Return [X, Y] of the center of cell containing provided text 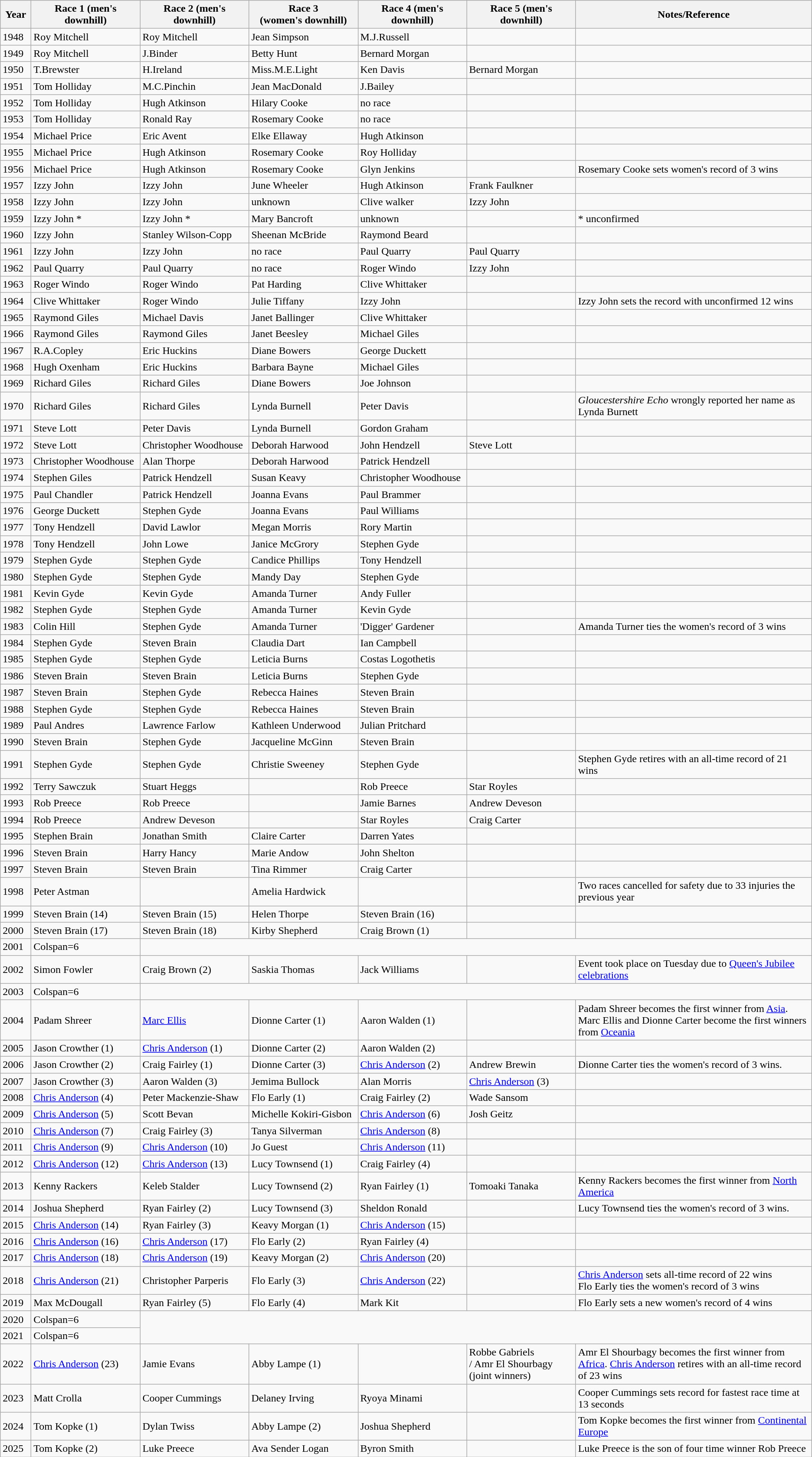
Glyn Jenkins [412, 169]
1967 [16, 350]
Craig Brown (2) [194, 969]
1963 [16, 285]
2023 [16, 1398]
Event took place on Tuesday due to Queen's Jubilee celebrations [694, 969]
Jonathan Smith [194, 836]
2014 [16, 1208]
1979 [16, 560]
1951 [16, 86]
Chris Anderson (21) [86, 1280]
Darren Yates [412, 836]
Gordon Graham [412, 428]
1999 [16, 914]
1987 [16, 692]
Jemima Bullock [304, 1081]
Ryan Fairley (1) [412, 1186]
Paul Chandler [86, 494]
Luke Preece is the son of four time winner Rob Preece [694, 1449]
Steven Brain (16) [412, 914]
2024 [16, 1426]
1998 [16, 892]
1948 [16, 37]
2006 [16, 1064]
Ava Sender Logan [304, 1449]
1997 [16, 869]
Amelia Hardwick [304, 892]
Claire Carter [304, 836]
2004 [16, 1020]
'Digger' Gardener [412, 626]
1968 [16, 367]
Mark Kit [412, 1303]
Stephen Giles [86, 478]
Candice Phillips [304, 560]
Dylan Twiss [194, 1426]
Simon Fowler [86, 969]
1978 [16, 544]
1995 [16, 836]
2005 [16, 1048]
Harry Hancy [194, 853]
1973 [16, 461]
1952 [16, 103]
Jo Guest [304, 1147]
Ronald Ray [194, 119]
Josh Geitz [521, 1114]
Jason Crowther (1) [86, 1048]
2012 [16, 1164]
Matt Crolla [86, 1398]
1965 [16, 318]
Michael Davis [194, 318]
Jason Crowther (2) [86, 1064]
2009 [16, 1114]
Craig Fairley (2) [412, 1098]
Steven Brain (14) [86, 914]
Jamie Evans [194, 1364]
Craig Fairley (1) [194, 1064]
Notes/Reference [694, 15]
1960 [16, 235]
2021 [16, 1336]
1992 [16, 787]
2018 [16, 1280]
Craig Brown (1) [412, 930]
J.Bailey [412, 86]
Tomoaki Tanaka [521, 1186]
Gloucestershire Echo wrongly reported her name as Lynda Burnett [694, 406]
1966 [16, 334]
Cooper Cummings [194, 1398]
Lawrence Farlow [194, 725]
Marie Andow [304, 853]
Abby Lampe (2) [304, 1426]
Chris Anderson (9) [86, 1147]
2001 [16, 947]
Jean Simpson [304, 37]
Tom Kopke (2) [86, 1449]
Amr El Shourbagy becomes the first winner from Africa. Chris Anderson retires with an all-time record of 23 wins [694, 1364]
Chris Anderson (2) [412, 1064]
Roy Holliday [412, 152]
Craig Fairley (4) [412, 1164]
Chris Anderson (22) [412, 1280]
1985 [16, 659]
1981 [16, 593]
Flo Early (3) [304, 1280]
Andy Fuller [412, 593]
Jack Williams [412, 969]
2017 [16, 1258]
Race 2 (men's downhill) [194, 15]
Janet Beesley [304, 334]
Dionne Carter ties the women's record of 3 wins. [694, 1064]
1984 [16, 643]
1953 [16, 119]
Ian Campbell [412, 643]
Ryan Fairley (2) [194, 1208]
Kathleen Underwood [304, 725]
Chris Anderson (19) [194, 1258]
Race 3(women's downhill) [304, 15]
Race 1 (men's downhill) [86, 15]
1974 [16, 478]
M.C.Pinchin [194, 86]
2011 [16, 1147]
Chris Anderson (10) [194, 1147]
Lucy Townsend (2) [304, 1186]
1975 [16, 494]
John Lowe [194, 544]
Costas Logothetis [412, 659]
Chris Anderson (8) [412, 1131]
M.J.Russell [412, 37]
Padam Shreer becomes the first winner from Asia. Marc Ellis and Dionne Carter become the first winners from Oceania [694, 1020]
Stephen Brain [86, 836]
Chris Anderson (20) [412, 1258]
Keleb Stalder [194, 1186]
Aaron Walden (3) [194, 1081]
Saskia Thomas [304, 969]
Sheenan McBride [304, 235]
Julian Pritchard [412, 725]
Aaron Walden (1) [412, 1020]
Chris Anderson (13) [194, 1164]
Miss.M.E.Light [304, 70]
Mary Bancroft [304, 218]
2007 [16, 1081]
1958 [16, 202]
Mandy Day [304, 577]
Chris Anderson (23) [86, 1364]
1989 [16, 725]
Hugh Oxenham [86, 367]
1971 [16, 428]
Terry Sawczuk [86, 787]
T.Brewster [86, 70]
Tanya Silverman [304, 1131]
Chris Anderson (11) [412, 1147]
Two races cancelled for safety due to 33 injuries the previous year [694, 892]
Janice McGrory [304, 544]
Flo Early (2) [304, 1241]
Aaron Walden (2) [412, 1048]
Ryan Fairley (3) [194, 1225]
1955 [16, 152]
Ryan Fairley (4) [412, 1241]
Abby Lampe (1) [304, 1364]
1982 [16, 610]
1988 [16, 709]
Tom Kopke (1) [86, 1426]
Chris Anderson (6) [412, 1114]
1991 [16, 764]
2020 [16, 1319]
Dionne Carter (1) [304, 1020]
Peter Mackenzie-Shaw [194, 1098]
David Lawlor [194, 527]
Michelle Kokiri-Gisbon [304, 1114]
John Hendzell [412, 445]
Year [16, 15]
Tina Rimmer [304, 869]
Stephen Gyde retires with an all-time record of 21 wins [694, 764]
Chris Anderson (14) [86, 1225]
Flo Early (4) [304, 1303]
Delaney Irving [304, 1398]
Chris Anderson (15) [412, 1225]
2015 [16, 1225]
1969 [16, 383]
Chris Anderson (16) [86, 1241]
Joe Johnson [412, 383]
Chris Anderson (4) [86, 1098]
1962 [16, 268]
Jean MacDonald [304, 86]
1986 [16, 676]
Susan Keavy [304, 478]
Janet Ballinger [304, 318]
J.Binder [194, 53]
R.A.Copley [86, 350]
Lucy Townsend (3) [304, 1208]
Chris Anderson sets all-time record of 22 winsFlo Early ties the women's record of 3 wins [694, 1280]
Sheldon Ronald [412, 1208]
1964 [16, 301]
Christie Sweeney [304, 764]
1996 [16, 853]
2022 [16, 1364]
Steven Brain (18) [194, 930]
1961 [16, 252]
Paul Andres [86, 725]
Julie Tiffany [304, 301]
Paul Brammer [412, 494]
Christopher Parperis [194, 1280]
Raymond Beard [412, 235]
Chris Anderson (1) [194, 1048]
Marc Ellis [194, 1020]
Byron Smith [412, 1449]
Izzy John sets the record with unconfirmed 12 wins [694, 301]
1972 [16, 445]
Max McDougall [86, 1303]
Robbe Gabriels / Amr El Shourbagy (joint winners) [521, 1364]
1959 [16, 218]
Craig Fairley (3) [194, 1131]
Chris Anderson (3) [521, 1081]
Scott Bevan [194, 1114]
1980 [16, 577]
Pat Harding [304, 285]
Dionne Carter (3) [304, 1064]
Dionne Carter (2) [304, 1048]
1957 [16, 185]
Tom Kopke becomes the first winner from Continental Europe [694, 1426]
Jamie Barnes [412, 803]
2010 [16, 1131]
1977 [16, 527]
H.Ireland [194, 70]
Steven Brain (17) [86, 930]
June Wheeler [304, 185]
Race 5 (men's downhill) [521, 15]
Ryoya Minami [412, 1398]
Rory Martin [412, 527]
Kirby Shepherd [304, 930]
2019 [16, 1303]
Kenny Rackers becomes the first winner from North America [694, 1186]
Andrew Brewin [521, 1064]
1970 [16, 406]
Clive walker [412, 202]
Chris Anderson (18) [86, 1258]
* unconfirmed [694, 218]
Chris Anderson (17) [194, 1241]
Lucy Townsend ties the women's record of 3 wins. [694, 1208]
1949 [16, 53]
Paul Williams [412, 511]
John Shelton [412, 853]
1983 [16, 626]
Chris Anderson (12) [86, 1164]
Keavy Morgan (1) [304, 1225]
Padam Shreer [86, 1020]
Wade Sansom [521, 1098]
Race 4 (men's downhill) [412, 15]
Helen Thorpe [304, 914]
1950 [16, 70]
Luke Preece [194, 1449]
Lucy Townsend (1) [304, 1164]
Claudia Dart [304, 643]
1954 [16, 136]
Hilary Cooke [304, 103]
Jason Crowther (3) [86, 1081]
2003 [16, 992]
Chris Anderson (5) [86, 1114]
Ken Davis [412, 70]
Megan Morris [304, 527]
1990 [16, 742]
Elke Ellaway [304, 136]
Barbara Bayne [304, 367]
Rosemary Cooke sets women's record of 3 wins [694, 169]
Stanley Wilson-Copp [194, 235]
Alan Thorpe [194, 461]
1956 [16, 169]
Cooper Cummings sets record for fastest race time at 13 seconds [694, 1398]
Ryan Fairley (5) [194, 1303]
Betty Hunt [304, 53]
Kenny Rackers [86, 1186]
1993 [16, 803]
Peter Astman [86, 892]
Flo Early (1) [304, 1098]
Amanda Turner ties the women's record of 3 wins [694, 626]
Keavy Morgan (2) [304, 1258]
Alan Morris [412, 1081]
2016 [16, 1241]
Stuart Heggs [194, 787]
Flo Early sets a new women's record of 4 wins [694, 1303]
Jacqueline McGinn [304, 742]
Eric Avent [194, 136]
Frank Faulkner [521, 185]
2000 [16, 930]
2025 [16, 1449]
2013 [16, 1186]
Steven Brain (15) [194, 914]
Chris Anderson (7) [86, 1131]
2002 [16, 969]
1976 [16, 511]
1994 [16, 820]
Colin Hill [86, 626]
2008 [16, 1098]
